From the cell containing the given text, extract its center point as [x, y] coordinate. 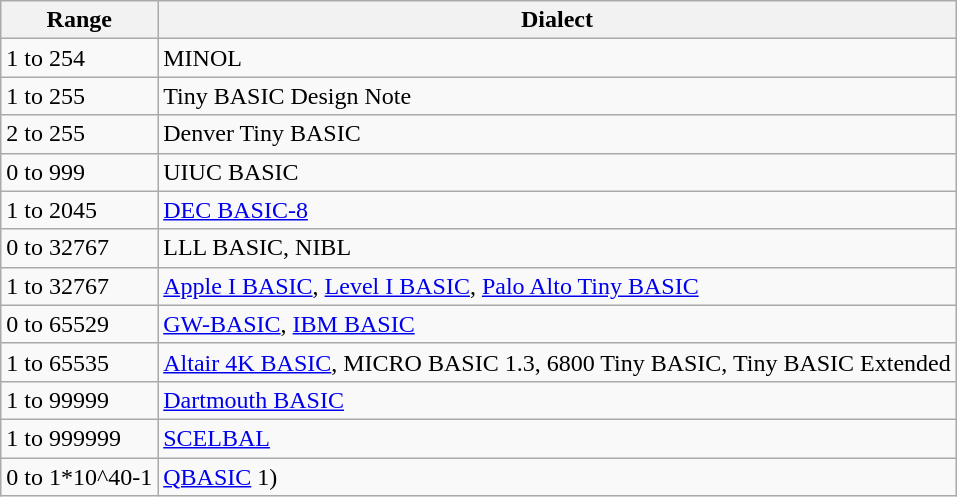
GW-BASIC, IBM BASIC [558, 324]
1 to 255 [80, 96]
Range [80, 20]
1 to 65535 [80, 362]
2 to 255 [80, 134]
0 to 1*10^40-1 [80, 477]
0 to 65529 [80, 324]
1 to 254 [80, 58]
MINOL [558, 58]
Tiny BASIC Design Note [558, 96]
0 to 999 [80, 172]
1 to 999999 [80, 438]
LLL BASIC, NIBL [558, 248]
QBASIC 1) [558, 477]
Dartmouth BASIC [558, 400]
Altair 4K BASIC, MICRO BASIC 1.3, 6800 Tiny BASIC, Tiny BASIC Extended [558, 362]
Dialect [558, 20]
1 to 2045 [80, 210]
1 to 32767 [80, 286]
1 to 99999 [80, 400]
DEC BASIC-8 [558, 210]
Apple I BASIC, Level I BASIC, Palo Alto Tiny BASIC [558, 286]
SCELBAL [558, 438]
Denver Tiny BASIC [558, 134]
0 to 32767 [80, 248]
UIUC BASIC [558, 172]
